Find where the given text appears and provide that cell's center as [x, y] coordinate. 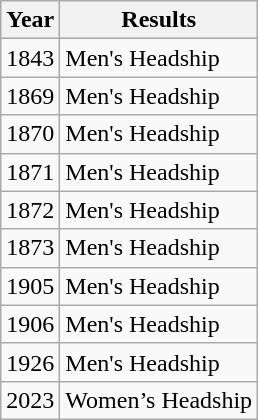
Year [30, 20]
Results [159, 20]
1906 [30, 324]
1873 [30, 248]
1870 [30, 134]
2023 [30, 400]
1871 [30, 172]
1869 [30, 96]
1843 [30, 58]
1872 [30, 210]
1905 [30, 286]
Women’s Headship [159, 400]
1926 [30, 362]
